Find where the given text appears and provide that cell's center as [x, y] coordinate. 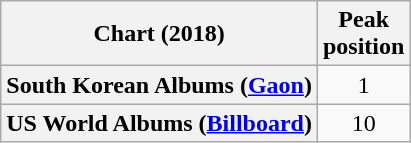
US World Albums (Billboard) [160, 123]
Chart (2018) [160, 34]
South Korean Albums (Gaon) [160, 85]
10 [363, 123]
Peak position [363, 34]
1 [363, 85]
